For the text-containing cell, return its midpoint in [X, Y] coordinate format. 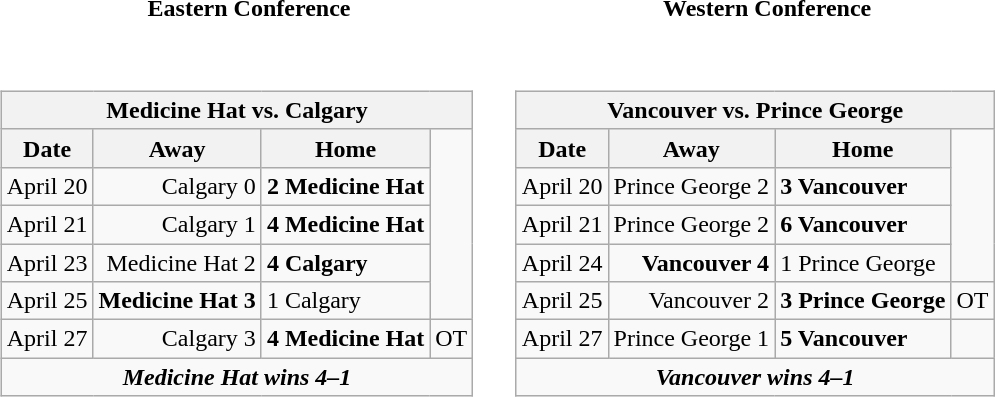
1 Prince George [863, 263]
Calgary 3 [177, 339]
Calgary 1 [177, 224]
Vancouver wins 4–1 [755, 377]
5 Vancouver [863, 339]
Prince George 1 [692, 339]
April 24 [562, 263]
Vancouver 2 [692, 301]
Medicine Hat 3 [177, 301]
1 Calgary [345, 301]
4 Calgary [345, 263]
Calgary 0 [177, 186]
3 Vancouver [863, 186]
Medicine Hat wins 4–1 [237, 377]
April 23 [47, 263]
Medicine Hat vs. Calgary [237, 110]
Medicine Hat 2 [177, 263]
Vancouver vs. Prince George [755, 110]
2 Medicine Hat [345, 186]
6 Vancouver [863, 224]
3 Prince George [863, 301]
Vancouver 4 [692, 263]
